Detect which cell encompasses the target text, then output its (X, Y) center coordinate. 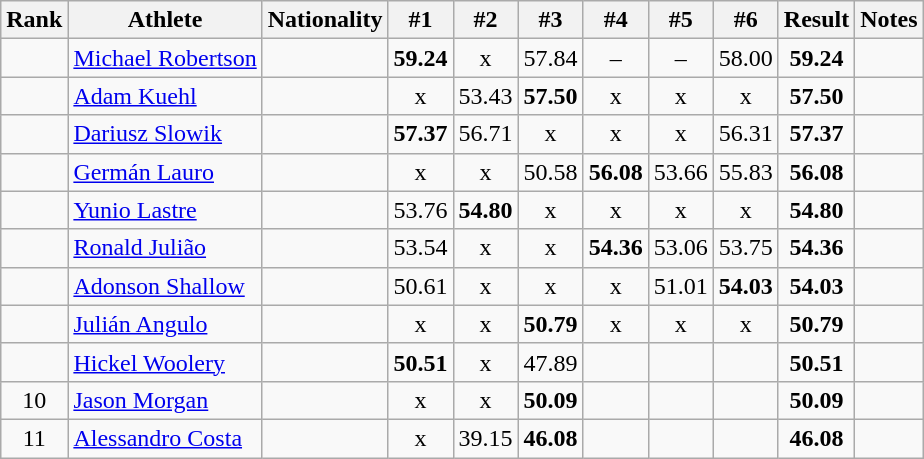
56.31 (746, 134)
Athlete (165, 20)
58.00 (746, 58)
10 (34, 400)
50.61 (420, 286)
Rank (34, 20)
Michael Robertson (165, 58)
#3 (550, 20)
Adonson Shallow (165, 286)
57.84 (550, 58)
Hickel Woolery (165, 362)
Adam Kuehl (165, 96)
53.43 (486, 96)
#6 (746, 20)
53.66 (680, 172)
47.89 (550, 362)
Alessandro Costa (165, 438)
53.06 (680, 248)
56.71 (486, 134)
Result (816, 20)
55.83 (746, 172)
#5 (680, 20)
Germán Lauro (165, 172)
39.15 (486, 438)
51.01 (680, 286)
Notes (889, 20)
Ronald Julião (165, 248)
50.58 (550, 172)
53.54 (420, 248)
Nationality (325, 20)
Dariusz Slowik (165, 134)
Julián Angulo (165, 324)
#1 (420, 20)
Yunio Lastre (165, 210)
53.76 (420, 210)
#4 (616, 20)
#2 (486, 20)
53.75 (746, 248)
Jason Morgan (165, 400)
11 (34, 438)
